Determine the (x, y) coordinate at the center of the cell enclosing the given text.  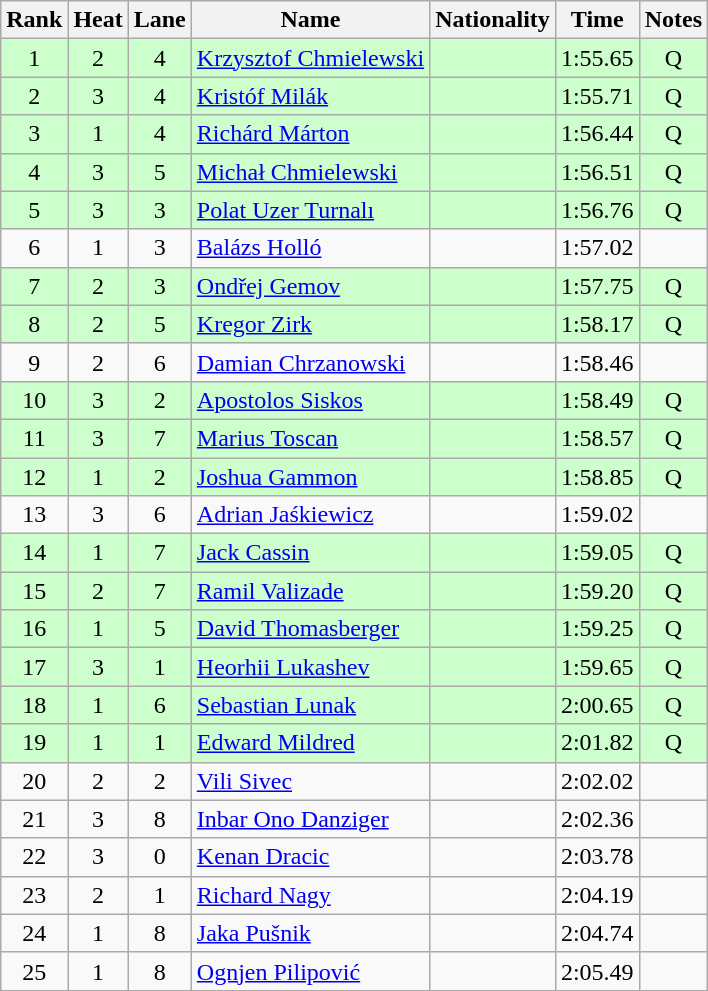
11 (34, 438)
Ramil Valizade (310, 591)
Apostolos Siskos (310, 400)
Richárd Márton (310, 134)
Joshua Gammon (310, 477)
1:59.65 (597, 667)
19 (34, 743)
17 (34, 667)
0 (160, 857)
Krzysztof Chmielewski (310, 58)
2:04.19 (597, 895)
2:03.78 (597, 857)
1:58.17 (597, 324)
12 (34, 477)
Heorhii Lukashev (310, 667)
Rank (34, 20)
Michał Chmielewski (310, 172)
Jack Cassin (310, 553)
Polat Uzer Turnalı (310, 210)
24 (34, 933)
16 (34, 629)
14 (34, 553)
1:59.20 (597, 591)
Balázs Holló (310, 248)
Ognjen Pilipović (310, 971)
1:56.51 (597, 172)
Notes (673, 20)
2:02.36 (597, 819)
Marius Toscan (310, 438)
Ondřej Gemov (310, 286)
David Thomasberger (310, 629)
22 (34, 857)
Inbar Ono Danziger (310, 819)
2:01.82 (597, 743)
1:58.46 (597, 362)
Jaka Pušnik (310, 933)
1:56.44 (597, 134)
Heat (98, 20)
Name (310, 20)
1:58.49 (597, 400)
2:05.49 (597, 971)
1:56.76 (597, 210)
18 (34, 705)
Sebastian Lunak (310, 705)
20 (34, 781)
Kenan Dracic (310, 857)
2:04.74 (597, 933)
Adrian Jaśkiewicz (310, 515)
Edward Mildred (310, 743)
Nationality (493, 20)
1:55.71 (597, 96)
1:58.57 (597, 438)
Time (597, 20)
1:57.02 (597, 248)
Kregor Zirk (310, 324)
2:02.02 (597, 781)
Kristóf Milák (310, 96)
1:59.02 (597, 515)
Lane (160, 20)
25 (34, 971)
13 (34, 515)
21 (34, 819)
1:55.65 (597, 58)
15 (34, 591)
Richard Nagy (310, 895)
2:00.65 (597, 705)
1:59.05 (597, 553)
Vili Sivec (310, 781)
1:57.75 (597, 286)
10 (34, 400)
1:59.25 (597, 629)
9 (34, 362)
23 (34, 895)
Damian Chrzanowski (310, 362)
1:58.85 (597, 477)
